Determine the (x, y) coordinate at the center of the cell enclosing the given text.  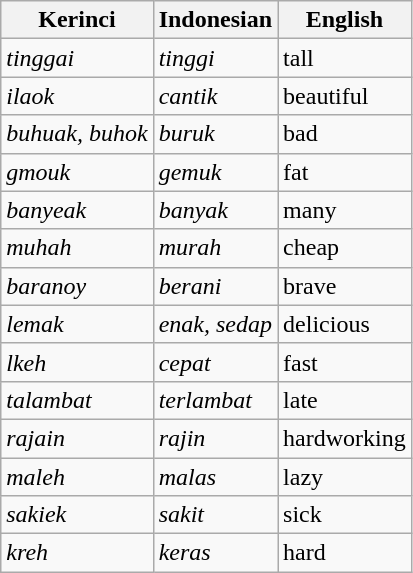
lkeh (77, 362)
hardworking (345, 438)
keras (215, 553)
gemuk (215, 172)
maleh (77, 477)
many (345, 210)
delicious (345, 324)
muhah (77, 248)
Kerinci (77, 20)
Indonesian (215, 20)
berani (215, 286)
fat (345, 172)
banyeak (77, 210)
tall (345, 58)
lemak (77, 324)
cepat (215, 362)
English (345, 20)
terlambat (215, 400)
late (345, 400)
tinggi (215, 58)
banyak (215, 210)
ilaok (77, 96)
lazy (345, 477)
talambat (77, 400)
enak, sedap (215, 324)
buhuak, buhok (77, 134)
buruk (215, 134)
murah (215, 248)
hard (345, 553)
malas (215, 477)
fast (345, 362)
brave (345, 286)
cantik (215, 96)
cheap (345, 248)
kreh (77, 553)
rajain (77, 438)
beautiful (345, 96)
tinggai (77, 58)
baranoy (77, 286)
sakiek (77, 515)
rajin (215, 438)
sick (345, 515)
sakit (215, 515)
gmouk (77, 172)
bad (345, 134)
